For the text-containing cell, return its midpoint in [X, Y] coordinate format. 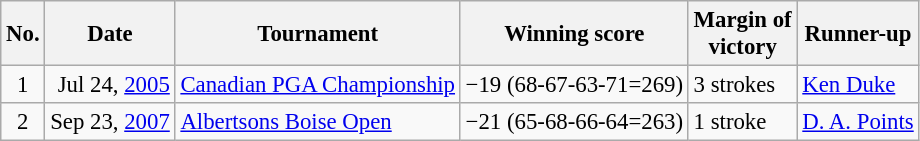
Canadian PGA Championship [318, 85]
−19 (68-67-63-71=269) [574, 85]
Ken Duke [858, 85]
D. A. Points [858, 122]
No. [23, 34]
Winning score [574, 34]
1 stroke [742, 122]
2 [23, 122]
Margin ofvictory [742, 34]
Sep 23, 2007 [110, 122]
Date [110, 34]
1 [23, 85]
Runner-up [858, 34]
Jul 24, 2005 [110, 85]
Tournament [318, 34]
Albertsons Boise Open [318, 122]
−21 (65-68-66-64=263) [574, 122]
3 strokes [742, 85]
